Pinpoint the cell where the given text exists, returning its [X, Y] midpoint coordinate. 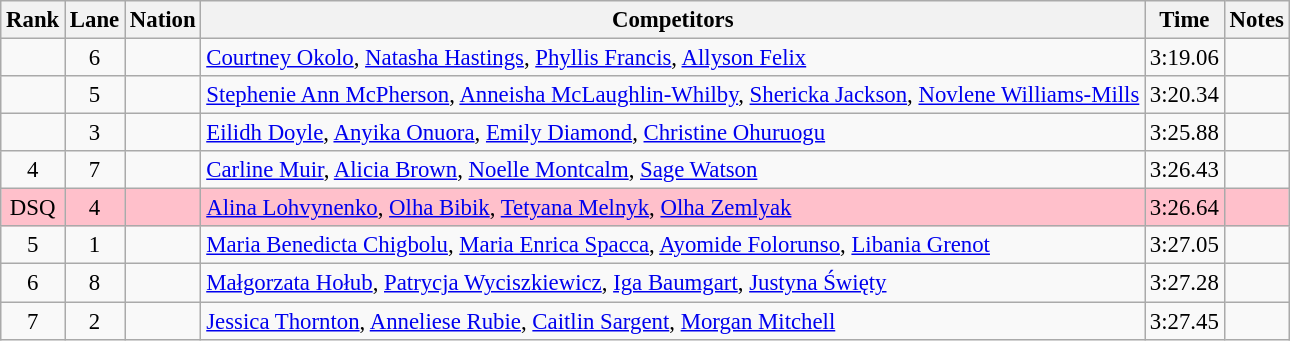
2 [95, 321]
Alina Lohvynenko, Olha Bibik, Tetyana Melnyk, Olha Zemlyak [673, 208]
3:27.05 [1185, 245]
Competitors [673, 20]
3:27.45 [1185, 321]
Rank [33, 20]
3:20.34 [1185, 95]
3:26.43 [1185, 170]
Carline Muir, Alicia Brown, Noelle Montcalm, Sage Watson [673, 170]
Nation [163, 20]
Courtney Okolo, Natasha Hastings, Phyllis Francis, Allyson Felix [673, 58]
3:25.88 [1185, 133]
DSQ [33, 208]
8 [95, 283]
Stephenie Ann McPherson, Anneisha McLaughlin-Whilby, Shericka Jackson, Novlene Williams-Mills [673, 95]
3:27.28 [1185, 283]
Notes [1256, 20]
Lane [95, 20]
Jessica Thornton, Anneliese Rubie, Caitlin Sargent, Morgan Mitchell [673, 321]
Małgorzata Hołub, Patrycja Wyciszkiewicz, Iga Baumgart, Justyna Święty [673, 283]
3:19.06 [1185, 58]
3:26.64 [1185, 208]
Maria Benedicta Chigbolu, Maria Enrica Spacca, Ayomide Folorunso, Libania Grenot [673, 245]
3 [95, 133]
Time [1185, 20]
Eilidh Doyle, Anyika Onuora, Emily Diamond, Christine Ohuruogu [673, 133]
1 [95, 245]
